Output the [X, Y] coordinate of the center of the cell containing the given text.  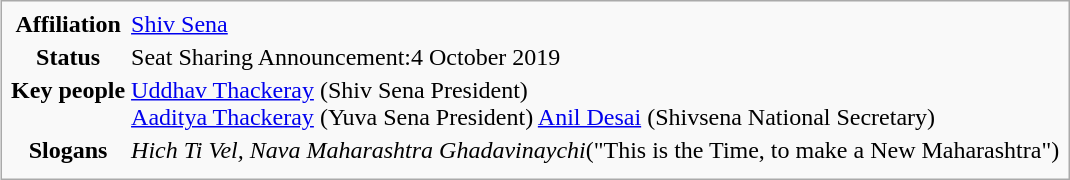
Uddhav Thackeray (Shiv Sena President)Aaditya Thackeray (Yuva Sena President) Anil Desai (Shivsena National Secretary) [596, 104]
Slogans [68, 150]
Affiliation [68, 24]
Shiv Sena [596, 24]
Key people [68, 104]
Hich Ti Vel, Nava Maharashtra Ghadavinaychi("This is the Time, to make a New Maharashtra") [596, 150]
Status [68, 57]
Seat Sharing Announcement:4 October 2019 [596, 57]
